Locate the cell with the specified text and output its [X, Y] center coordinate. 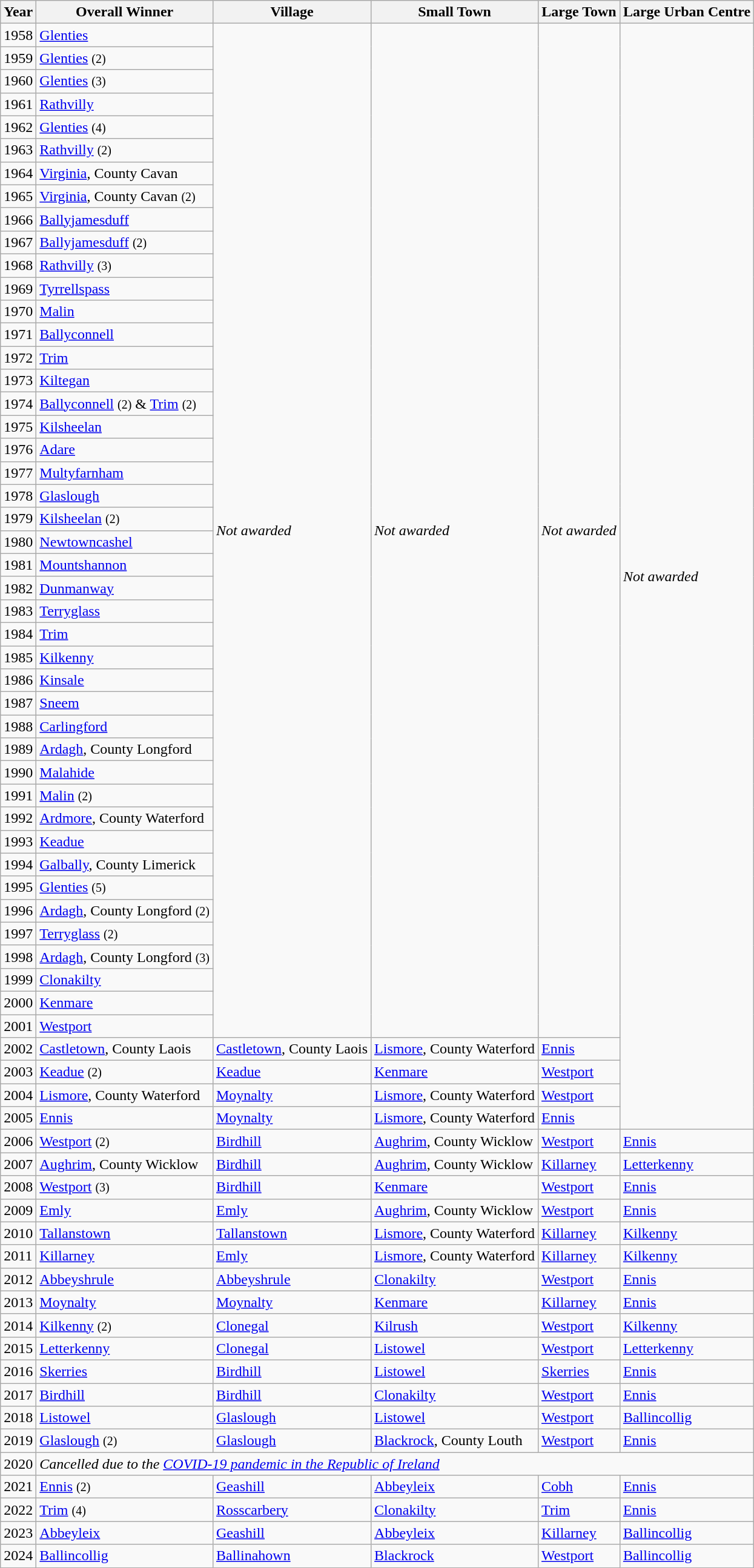
1963 [18, 150]
2000 [18, 1003]
Glenties (3) [125, 81]
1997 [18, 934]
1989 [18, 749]
2012 [18, 1279]
Adare [125, 450]
Galbally, County Limerick [125, 865]
Newtowncashel [125, 542]
2002 [18, 1049]
2020 [18, 1464]
Glenties (5) [125, 888]
2005 [18, 1118]
1994 [18, 865]
1975 [18, 427]
2019 [18, 1441]
Ballyjamesduff [125, 219]
Large Urban Centre [687, 12]
Carlingford [125, 726]
Multyfarnham [125, 473]
2018 [18, 1418]
1968 [18, 265]
2001 [18, 1026]
2016 [18, 1371]
2023 [18, 1533]
1966 [18, 219]
Virginia, County Cavan (2) [125, 196]
Malin [125, 312]
Kilrush [455, 1325]
Blackrock, County Louth [455, 1441]
2015 [18, 1348]
Ballyconnell (2) & Trim (2) [125, 404]
Dunmanway [125, 588]
Cobh [579, 1487]
2022 [18, 1510]
2021 [18, 1487]
1980 [18, 542]
1960 [18, 81]
Rosscarbery [292, 1510]
2008 [18, 1187]
1970 [18, 312]
Rathvilly (3) [125, 265]
Kiltegan [125, 381]
1993 [18, 842]
Small Town [455, 12]
Blackrock [455, 1556]
1973 [18, 381]
1959 [18, 58]
Sneem [125, 703]
Kinsale [125, 680]
1983 [18, 611]
1961 [18, 104]
1971 [18, 335]
1978 [18, 496]
1979 [18, 519]
Ardagh, County Longford (3) [125, 957]
Kilsheelan [125, 427]
2013 [18, 1302]
1964 [18, 173]
1977 [18, 473]
2017 [18, 1394]
Overall Winner [125, 12]
Westport (3) [125, 1187]
Ballyjamesduff (2) [125, 242]
Ballyconnell [125, 335]
1990 [18, 772]
Virginia, County Cavan [125, 173]
1981 [18, 565]
1999 [18, 980]
1988 [18, 726]
Trim (4) [125, 1510]
Ennis (2) [125, 1487]
2024 [18, 1556]
1991 [18, 796]
1976 [18, 450]
1965 [18, 196]
1974 [18, 404]
Kilsheelan (2) [125, 519]
2014 [18, 1325]
2003 [18, 1072]
Rathvilly [125, 104]
Tyrrellspass [125, 289]
1985 [18, 657]
1996 [18, 911]
1972 [18, 358]
1962 [18, 127]
Rathvilly (2) [125, 150]
1982 [18, 588]
Mountshannon [125, 565]
Large Town [579, 12]
1987 [18, 703]
2006 [18, 1141]
1995 [18, 888]
1958 [18, 35]
Ardagh, County Longford (2) [125, 911]
Glenties (2) [125, 58]
Ardmore, County Waterford [125, 819]
2004 [18, 1095]
Terryglass [125, 611]
1998 [18, 957]
1984 [18, 634]
1967 [18, 242]
Kilkenny (2) [125, 1325]
2007 [18, 1164]
Keadue (2) [125, 1072]
1969 [18, 289]
Village [292, 12]
Ballinahown [292, 1556]
Malin (2) [125, 796]
1986 [18, 680]
Cancelled due to the COVID-19 pandemic in the Republic of Ireland [395, 1464]
Terryglass (2) [125, 934]
Malahide [125, 772]
2010 [18, 1233]
Glenties (4) [125, 127]
Westport (2) [125, 1141]
Ardagh, County Longford [125, 749]
1992 [18, 819]
Glaslough (2) [125, 1441]
Glenties [125, 35]
2011 [18, 1256]
2009 [18, 1210]
Year [18, 12]
